Identify which cell holds the provided text, then report its [X, Y] central coordinate. 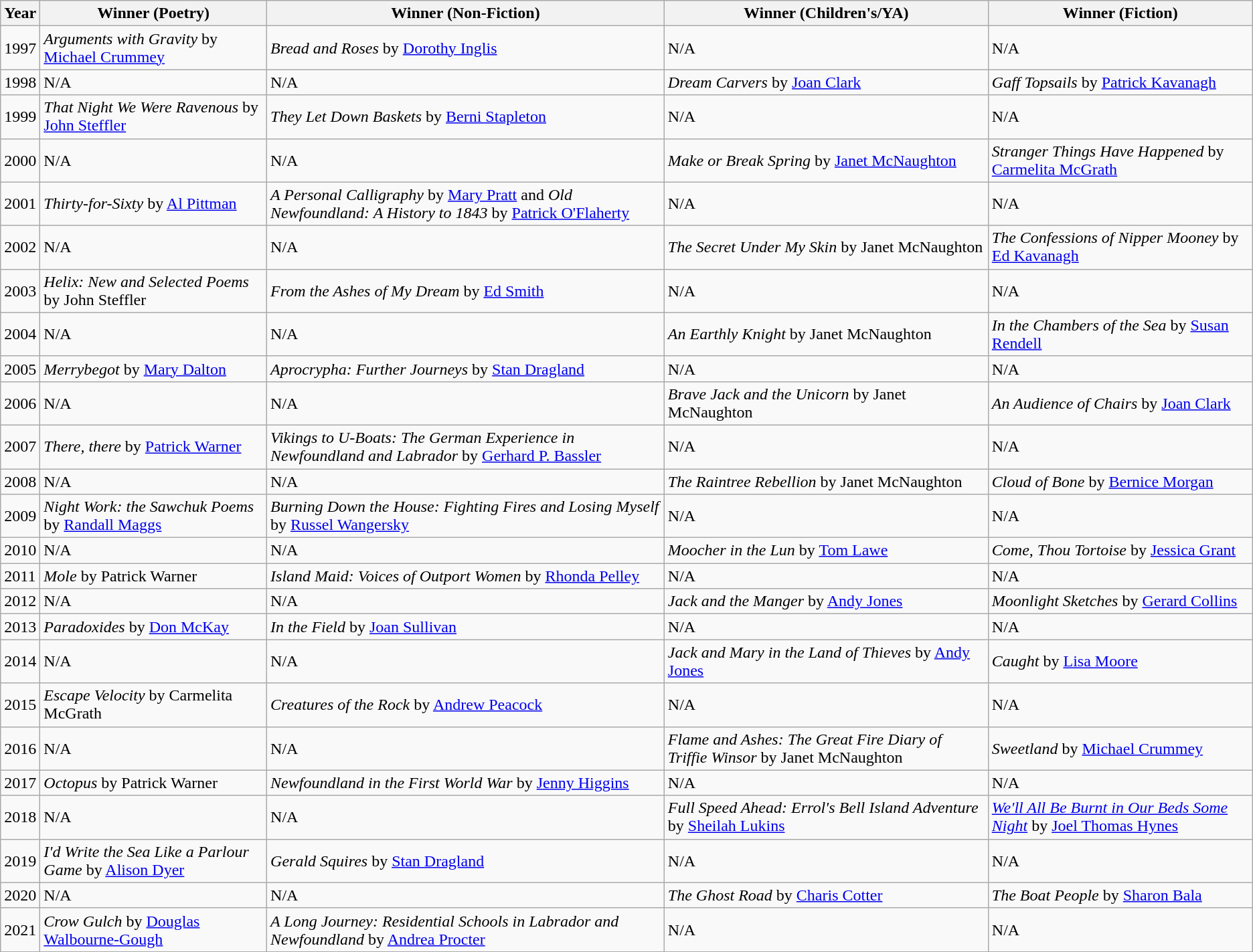
Cloud of Bone by Bernice Morgan [1120, 481]
Night Work: the Sawchuk Poems by Randall Maggs [154, 516]
Caught by Lisa Moore [1120, 661]
Vikings to U-Boats: The German Experience in Newfoundland and Labrador by Gerhard P. Bassler [466, 447]
Gaff Topsails by Patrick Kavanagh [1120, 82]
2004 [20, 335]
2021 [20, 930]
Burning Down the House: Fighting Fires and Losing Myself by Russel Wangersky [466, 516]
2020 [20, 895]
2013 [20, 627]
Sweetland by Michael Crummey [1120, 748]
The Ghost Road by Charis Cotter [826, 895]
Mole by Patrick Warner [154, 576]
2009 [20, 516]
There, there by Patrick Warner [154, 447]
Island Maid: Voices of Outport Women by Rhonda Pelley [466, 576]
2019 [20, 860]
Escape Velocity by Carmelita McGrath [154, 705]
An Earthly Knight by Janet McNaughton [826, 335]
Thirty-for-Sixty by Al Pittman [154, 203]
Newfoundland in the First World War by Jenny Higgins [466, 783]
The Secret Under My Skin by Janet McNaughton [826, 248]
Jack and Mary in the Land of Thieves by Andy Jones [826, 661]
Brave Jack and the Unicorn by Janet McNaughton [826, 403]
The Confessions of Nipper Mooney by Ed Kavanagh [1120, 248]
The Boat People by Sharon Bala [1120, 895]
Full Speed Ahead: Errol's Bell Island Adventure by Sheilah Lukins [826, 818]
Arguments with Gravity by Michael Crummey [154, 48]
Creatures of the Rock by Andrew Peacock [466, 705]
Dream Carvers by Joan Clark [826, 82]
2006 [20, 403]
2017 [20, 783]
2012 [20, 601]
Paradoxides by Don McKay [154, 627]
Winner (Non-Fiction) [466, 13]
2005 [20, 369]
An Audience of Chairs by Joan Clark [1120, 403]
1999 [20, 116]
2003 [20, 290]
Merrybegot by Mary Dalton [154, 369]
Jack and the Manger by Andy Jones [826, 601]
Year [20, 13]
We'll All Be Burnt in Our Beds Some Night by Joel Thomas Hynes [1120, 818]
A Personal Calligraphy by Mary Pratt and Old Newfoundland: A History to 1843 by Patrick O'Flaherty [466, 203]
2002 [20, 248]
Moocher in the Lun by Tom Lawe [826, 551]
From the Ashes of My Dream by Ed Smith [466, 290]
2018 [20, 818]
Bread and Roses by Dorothy Inglis [466, 48]
2000 [20, 161]
2001 [20, 203]
2010 [20, 551]
2007 [20, 447]
Aprocrypha: Further Journeys by Stan Dragland [466, 369]
2011 [20, 576]
That Night We Were Ravenous by John Steffler [154, 116]
Crow Gulch by Douglas Walbourne-Gough [154, 930]
Gerald Squires by Stan Dragland [466, 860]
Winner (Fiction) [1120, 13]
The Raintree Rebellion by Janet McNaughton [826, 481]
Helix: New and Selected Poems by John Steffler [154, 290]
Winner (Poetry) [154, 13]
Make or Break Spring by Janet McNaughton [826, 161]
2014 [20, 661]
I'd Write the Sea Like a Parlour Game by Alison Dyer [154, 860]
2016 [20, 748]
In the Chambers of the Sea by Susan Rendell [1120, 335]
They Let Down Baskets by Berni Stapleton [466, 116]
1998 [20, 82]
1997 [20, 48]
Winner (Children's/YA) [826, 13]
Octopus by Patrick Warner [154, 783]
2015 [20, 705]
Moonlight Sketches by Gerard Collins [1120, 601]
Stranger Things Have Happened by Carmelita McGrath [1120, 161]
2008 [20, 481]
In the Field by Joan Sullivan [466, 627]
Come, Thou Tortoise by Jessica Grant [1120, 551]
Flame and Ashes: The Great Fire Diary of Triffie Winsor by Janet McNaughton [826, 748]
A Long Journey: Residential Schools in Labrador and Newfoundland by Andrea Procter [466, 930]
